From the cell containing the given text, extract its center point as [X, Y] coordinate. 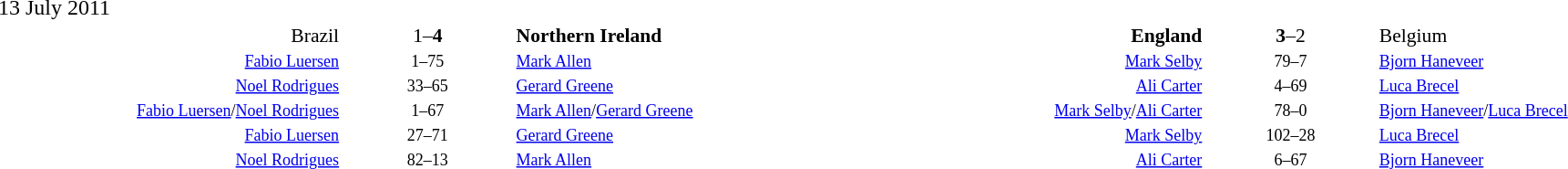
England [1031, 35]
78–0 [1290, 111]
102–28 [1290, 136]
4–69 [1290, 87]
Mark Allen [687, 61]
1–75 [428, 61]
1–67 [428, 111]
Mark Allen/Gerard Greene [687, 111]
1–4 [428, 35]
79–7 [1290, 61]
Ali Carter [1031, 87]
Northern Ireland [687, 35]
33–65 [428, 87]
Mark Selby/Ali Carter [1031, 111]
3–2 [1290, 35]
27–71 [428, 136]
